Capture the cell that displays the provided text and extract its (X, Y) central coordinate. 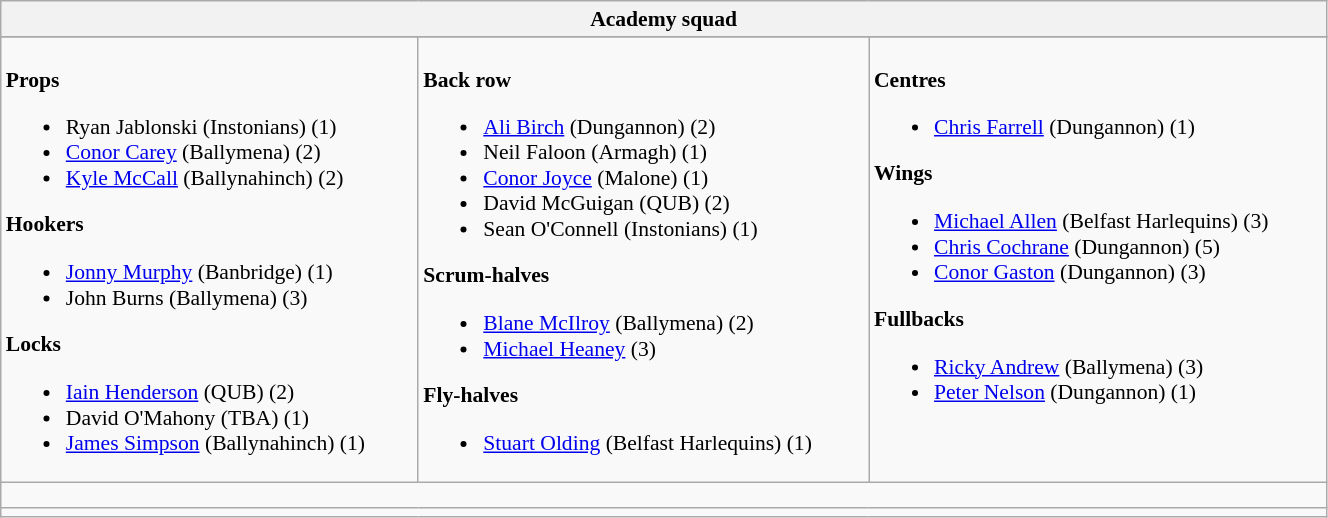
Academy squad (664, 19)
